Provide the (X, Y) coordinate of the cell's center where the given text is located.  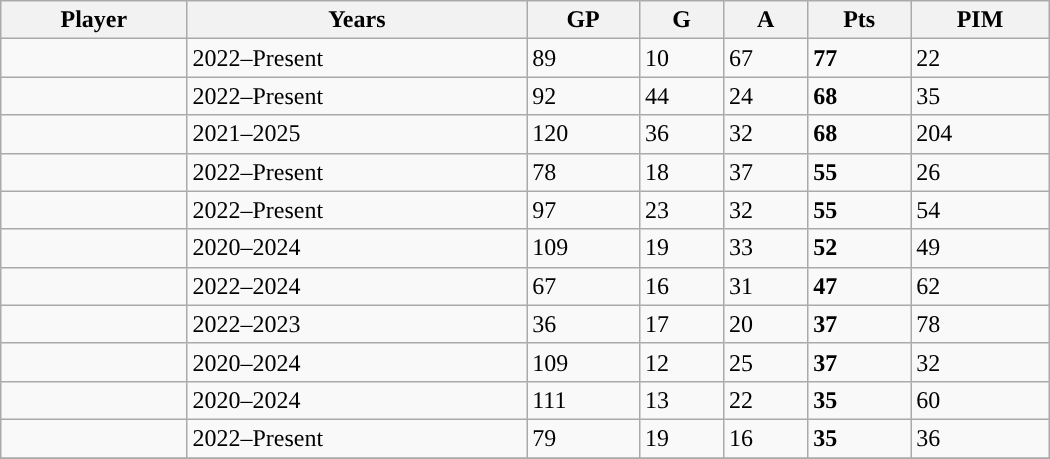
54 (980, 210)
18 (682, 172)
49 (980, 248)
24 (766, 96)
10 (682, 58)
A (766, 20)
79 (584, 438)
Years (357, 20)
2022–2024 (357, 286)
2021–2025 (357, 134)
2022–2023 (357, 324)
120 (584, 134)
92 (584, 96)
111 (584, 400)
77 (860, 58)
97 (584, 210)
G (682, 20)
23 (682, 210)
Pts (860, 20)
204 (980, 134)
52 (860, 248)
31 (766, 286)
33 (766, 248)
47 (860, 286)
44 (682, 96)
Player (94, 20)
25 (766, 362)
89 (584, 58)
20 (766, 324)
PIM (980, 20)
GP (584, 20)
26 (980, 172)
13 (682, 400)
60 (980, 400)
62 (980, 286)
17 (682, 324)
12 (682, 362)
